Scan for the cell matching the given text and deliver its [x, y] coordinate at center. 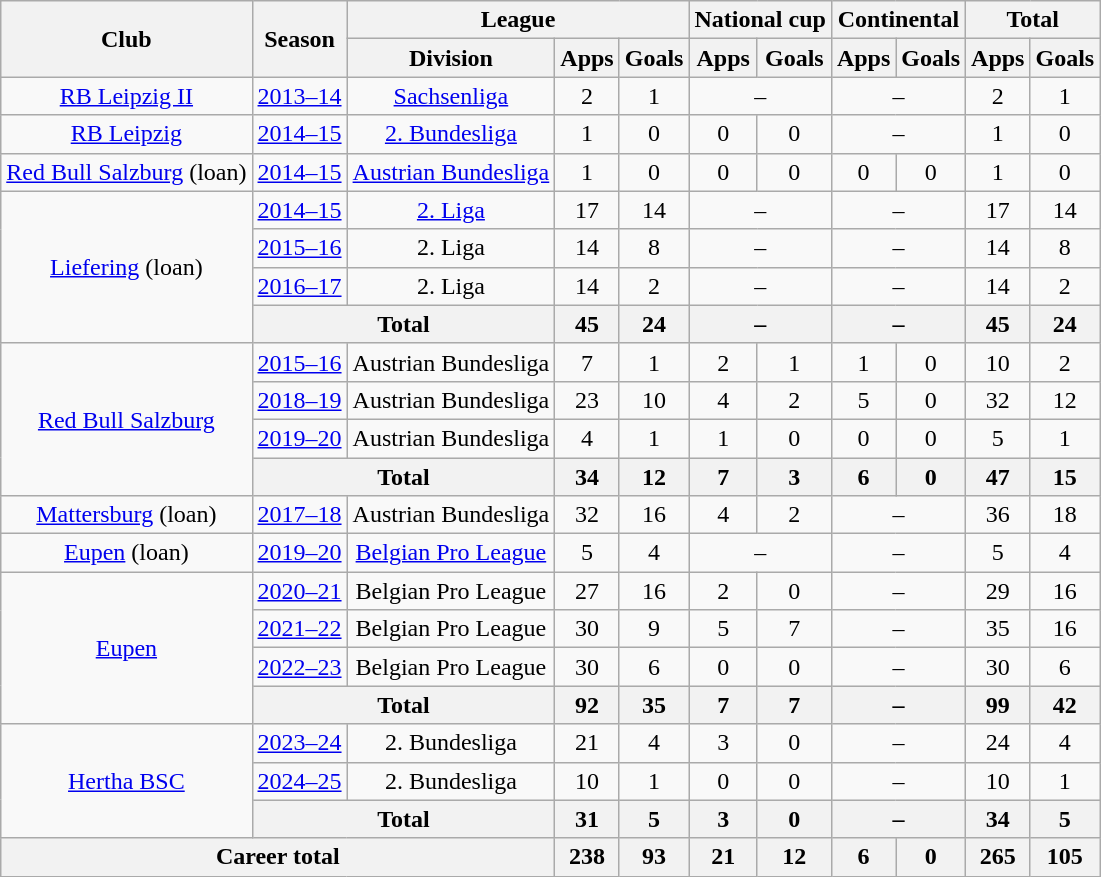
National cup [760, 20]
2022–23 [300, 667]
2013–14 [300, 96]
2017–18 [300, 515]
Career total [278, 857]
2018–19 [300, 400]
Eupen [126, 648]
RB Leipzig II [126, 96]
2016–17 [300, 286]
2020–21 [300, 591]
265 [998, 857]
Hertha BSC [126, 781]
2023–24 [300, 743]
238 [587, 857]
Eupen (loan) [126, 553]
2024–25 [300, 781]
Liefering (loan) [126, 267]
Mattersburg (loan) [126, 515]
League [518, 20]
Club [126, 39]
93 [654, 857]
99 [998, 705]
27 [587, 591]
Sachsenliga [451, 96]
2021–22 [300, 629]
18 [1065, 515]
23 [587, 400]
Red Bull Salzburg [126, 419]
29 [998, 591]
9 [654, 629]
36 [998, 515]
105 [1065, 857]
42 [1065, 705]
31 [587, 819]
Continental [898, 20]
Division [451, 58]
15 [1065, 477]
Season [300, 39]
92 [587, 705]
RB Leipzig [126, 134]
Red Bull Salzburg (loan) [126, 172]
47 [998, 477]
